Locate the cell with the specified text and output its [x, y] center coordinate. 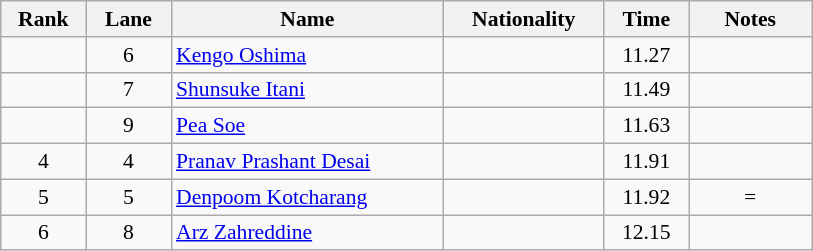
Time [646, 19]
12.15 [646, 233]
7 [128, 90]
Denpoom Kotcharang [308, 197]
Kengo Oshima [308, 55]
11.92 [646, 197]
Pea Soe [308, 126]
8 [128, 233]
Pranav Prashant Desai [308, 162]
9 [128, 126]
= [750, 197]
11.63 [646, 126]
Notes [750, 19]
Lane [128, 19]
Name [308, 19]
11.27 [646, 55]
Nationality [524, 19]
Arz Zahreddine [308, 233]
Rank [44, 19]
11.49 [646, 90]
11.91 [646, 162]
Shunsuke Itani [308, 90]
